Return [x, y] of the center of cell containing provided text 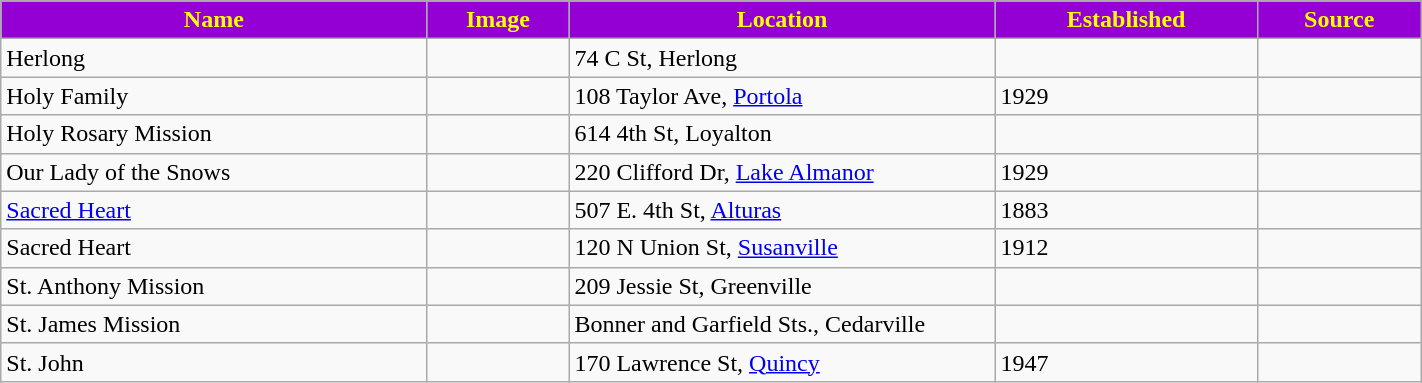
1912 [1126, 248]
Holy Rosary Mission [214, 134]
120 N Union St, Susanville [782, 248]
Established [1126, 20]
1883 [1126, 210]
Name [214, 20]
1947 [1126, 362]
74 C St, Herlong [782, 58]
Image [498, 20]
209 Jessie St, Greenville [782, 286]
Our Lady of the Snows [214, 172]
St. Anthony Mission [214, 286]
Herlong [214, 58]
220 Clifford Dr, Lake Almanor [782, 172]
Source [1339, 20]
170 Lawrence St, Quincy [782, 362]
St. John [214, 362]
Bonner and Garfield Sts., Cedarville [782, 324]
Location [782, 20]
St. James Mission [214, 324]
614 4th St, Loyalton [782, 134]
Holy Family [214, 96]
507 E. 4th St, Alturas [782, 210]
108 Taylor Ave, Portola [782, 96]
